Detect which cell encompasses the target text, then output its [X, Y] center coordinate. 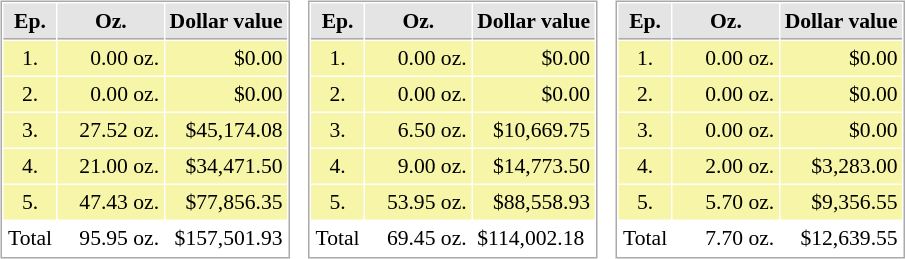
$14,773.50 [534, 166]
$157,501.93 [226, 238]
95.95 oz. [111, 238]
53.95 oz. [419, 202]
27.52 oz. [111, 130]
$12,639.55 [841, 238]
$114,002.18 [534, 238]
$88,558.93 [534, 202]
$3,283.00 [841, 166]
$10,669.75 [534, 130]
47.43 oz. [111, 202]
6.50 oz. [419, 130]
9.00 oz. [419, 166]
$9,356.55 [841, 202]
21.00 oz. [111, 166]
$34,471.50 [226, 166]
2.00 oz. [726, 166]
69.45 oz. [419, 238]
7.70 oz. [726, 238]
$45,174.08 [226, 130]
$77,856.35 [226, 202]
5.70 oz. [726, 202]
